Extract the [X, Y] coordinate from the center of the cell holding the provided text.  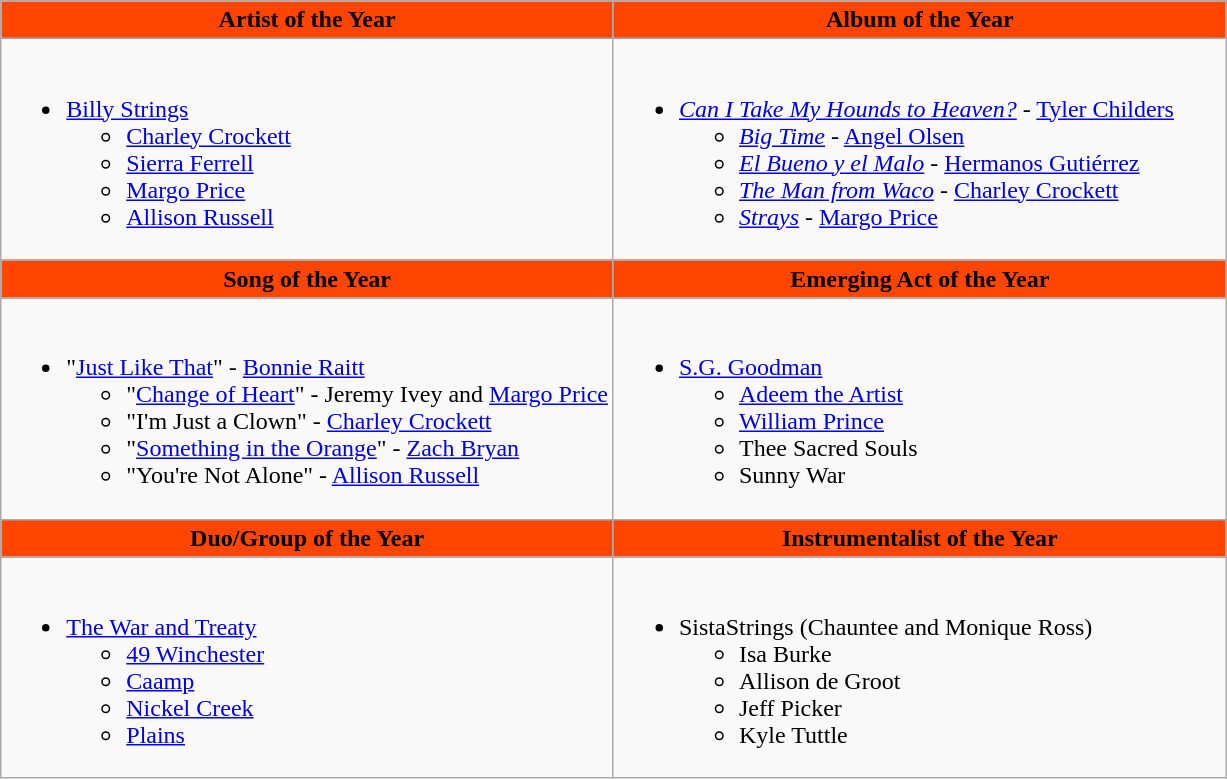
Duo/Group of the Year [308, 538]
SistaStrings (Chauntee and Monique Ross)Isa BurkeAllison de GrootJeff PickerKyle Tuttle [920, 668]
Song of the Year [308, 279]
Artist of the Year [308, 20]
Album of the Year [920, 20]
S.G. GoodmanAdeem the ArtistWilliam PrinceThee Sacred SoulsSunny War [920, 408]
Billy StringsCharley CrockettSierra FerrellMargo PriceAllison Russell [308, 150]
Instrumentalist of the Year [920, 538]
Emerging Act of the Year [920, 279]
The War and Treaty49 WinchesterCaampNickel CreekPlains [308, 668]
